Find where the given text appears and provide that cell's center as (x, y) coordinate. 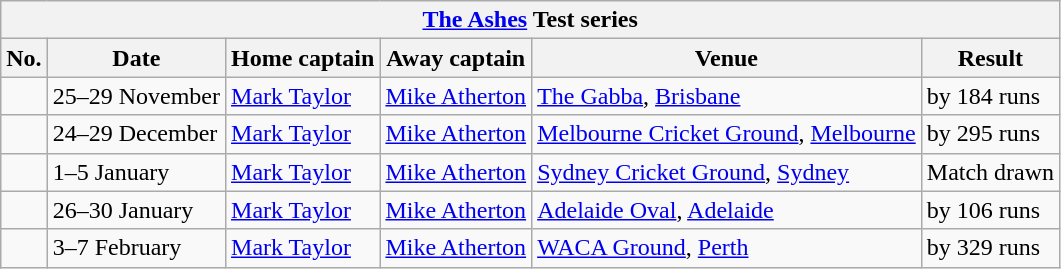
by 184 runs (990, 96)
Melbourne Cricket Ground, Melbourne (727, 134)
26–30 January (136, 210)
The Ashes Test series (530, 20)
1–5 January (136, 172)
No. (24, 58)
Home captain (303, 58)
24–29 December (136, 134)
Sydney Cricket Ground, Sydney (727, 172)
by 329 runs (990, 248)
Match drawn (990, 172)
Result (990, 58)
by 295 runs (990, 134)
The Gabba, Brisbane (727, 96)
Venue (727, 58)
25–29 November (136, 96)
Adelaide Oval, Adelaide (727, 210)
by 106 runs (990, 210)
3–7 February (136, 248)
WACA Ground, Perth (727, 248)
Away captain (456, 58)
Date (136, 58)
